Search for the cell housing the specified text and yield its (x, y) center coordinate. 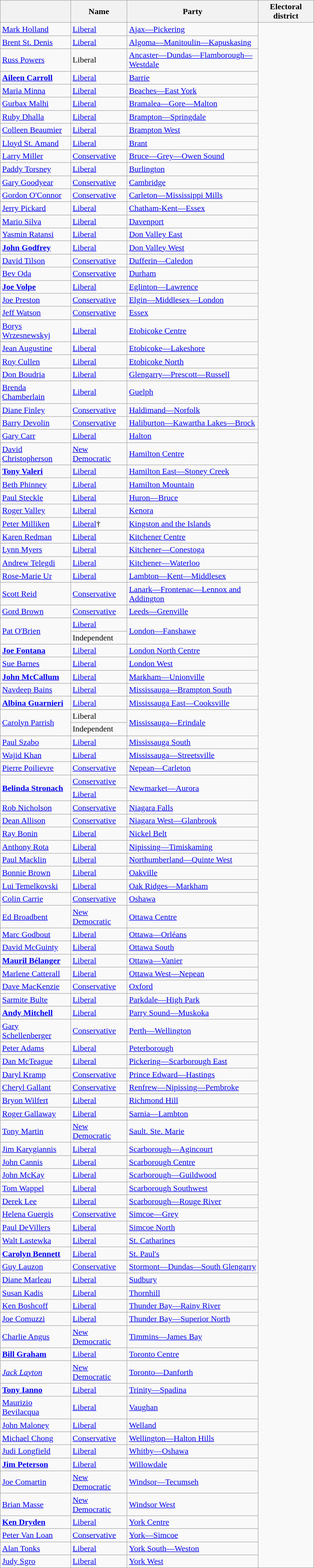
Nickel Belt (192, 833)
Bonnie Brown (36, 873)
Ancaster—Dundas—Flamborough—Westdale (192, 60)
Pierre Poilievre (36, 768)
Whitby—Oshawa (192, 1451)
Don Valley East (192, 235)
Cheryl Gallant (36, 1088)
Joe Fontana (36, 651)
Algoma—Manitoulin—Kapuskasing (192, 42)
Beth Phinney (36, 485)
Parkdale—High Park (192, 1000)
Kitchener Centre (192, 537)
Andy Mitchell (36, 1013)
Diane Marleau (36, 1280)
Tom Wappel (36, 1188)
Yasmin Ratansi (36, 235)
Roy Cullen (36, 361)
Nepean—Carleton (192, 768)
Sarnia—Lambton (192, 1114)
Halton (192, 436)
Brampton—Springdale (192, 117)
John Maloney (36, 1425)
Sarmite Bulte (36, 1000)
Lynn Myers (36, 550)
Leeds—Grenville (192, 611)
Barrie (192, 78)
York—Simcoe (192, 1535)
Trinity—Spadina (192, 1390)
Bev Oda (36, 274)
Andrew Telegdi (36, 563)
Renfrew—Nipissing—Pembroke (192, 1088)
Gordon O'Connor (36, 195)
Sault. Ste. Marie (192, 1131)
Marc Godbout (36, 934)
Hamilton Centre (192, 454)
Oxford (192, 987)
David Christopherson (36, 454)
Welland (192, 1425)
Jack Layton (36, 1372)
Ken Boshcoff (36, 1306)
Bruce—Grey—Owen Sound (192, 156)
Nipissing—Timiskaming (192, 847)
Scarborough Centre (192, 1162)
Parry Sound—Muskoka (192, 1013)
Colleen Beaumier (36, 130)
Ottawa West—Nepean (192, 974)
St. Catharines (192, 1240)
Electoral district (286, 12)
Tony Valeri (36, 471)
York South—Weston (192, 1548)
Liberal† (99, 524)
Walt Lastewka (36, 1240)
Joe Comuzzi (36, 1319)
Hamilton Mountain (192, 485)
Vaughan (192, 1407)
Michael Chong (36, 1438)
Brant (192, 143)
Carleton—Mississippi Mills (192, 195)
Cambridge (192, 182)
Jim Peterson (36, 1464)
York West (192, 1561)
Thornhill (192, 1293)
Rob Nicholson (36, 807)
London West (192, 664)
Jerry Pickard (36, 208)
Simcoe—Grey (192, 1214)
Bill Graham (36, 1354)
Brenda Chamberlain (36, 392)
Name (99, 12)
Dan McTeague (36, 1061)
Paul Szabo (36, 742)
Huron—Bruce (192, 498)
Navdeep Bains (36, 690)
Scarborough Southwest (192, 1188)
Joe Comartin (36, 1482)
Ottawa—Vanier (192, 961)
Carolyn Bennett (36, 1253)
Guelph (192, 392)
Davenport (192, 221)
Ottawa Centre (192, 917)
Beaches—East York (192, 91)
Mississauga East—Cooksville (192, 703)
Haliburton—Kawartha Lakes—Brock (192, 423)
Gord Brown (36, 611)
Paddy Torsney (36, 169)
Toronto—Danforth (192, 1372)
Joe Preston (36, 300)
Jean Augustine (36, 348)
Party (192, 12)
Kitchener—Conestoga (192, 550)
Oak Ridges—Markham (192, 886)
Paul Macklin (36, 860)
Mississauga—Streetsville (192, 755)
Dave MacKenzie (36, 987)
Pickering—Scarborough East (192, 1061)
Sudbury (192, 1280)
Kingston and the Islands (192, 524)
Ottawa South (192, 947)
Toronto Centre (192, 1354)
Perth—Wellington (192, 1030)
Simcoe North (192, 1227)
Niagara Falls (192, 807)
Judi Longfield (36, 1451)
Daryl Kramp (36, 1075)
Thunder Bay—Rainy River (192, 1306)
London—Fanshawe (192, 631)
David McGuinty (36, 947)
Derek Lee (36, 1201)
Peter Milliken (36, 524)
Marlene Catterall (36, 974)
Mississauga—Erindale (192, 723)
Peter Van Loan (36, 1535)
Gurbax Malhi (36, 104)
Brent St. Denis (36, 42)
Brian Masse (36, 1504)
David Tilson (36, 261)
Karen Redman (36, 537)
Tony Martin (36, 1131)
Northumberland—Quinte West (192, 860)
Gary Carr (36, 436)
Ray Bonin (36, 833)
Dufferin—Caledon (192, 261)
Sue Barnes (36, 664)
Maria Minna (36, 91)
Wajid Khan (36, 755)
Maurizio Bevilacqua (36, 1407)
Mark Holland (36, 29)
Scott Reid (36, 593)
Eglinton—Lawrence (192, 287)
Don Valley West (192, 248)
Guy Lauzon (36, 1266)
Chatham-Kent—Essex (192, 208)
Lui Temelkovski (36, 886)
Roger Gallaway (36, 1114)
Brampton West (192, 130)
Kitchener—Waterloo (192, 563)
Wellington—Halton Hills (192, 1438)
Stormont—Dundas—South Glengarry (192, 1266)
Kenora (192, 511)
Richmond Hill (192, 1101)
John Cannis (36, 1162)
John McCallum (36, 677)
Carolyn Parrish (36, 723)
Oakville (192, 873)
Mauril Bélanger (36, 961)
Roger Valley (36, 511)
Ken Dryden (36, 1522)
Gary Schellenberger (36, 1030)
Colin Carrie (36, 899)
Paul DeVillers (36, 1227)
London North Centre (192, 651)
Essex (192, 313)
Alan Tonks (36, 1548)
Mississauga—Brampton South (192, 690)
Thunder Bay—Superior North (192, 1319)
Etobicoke North (192, 361)
Scarborough—Guildwood (192, 1175)
Elgin—Middlesex—London (192, 300)
Windsor—Tecumseh (192, 1482)
Etobicoke—Lakeshore (192, 348)
Scarborough—Agincourt (192, 1149)
Niagara West—Glanbrook (192, 820)
Newmarket—Aurora (192, 788)
Ruby Dhalla (36, 117)
Mario Silva (36, 221)
Oshawa (192, 899)
Diane Finley (36, 410)
Peterborough (192, 1048)
Burlington (192, 169)
Willowdale (192, 1464)
Helena Guergis (36, 1214)
Borys Wrzesnewskyj (36, 330)
Pat O'Brien (36, 631)
Paul Steckle (36, 498)
Belinda Stronach (36, 788)
York Centre (192, 1522)
Jeff Watson (36, 313)
Lloyd St. Amand (36, 143)
Rose-Marie Ur (36, 576)
Joe Volpe (36, 287)
Susan Kadis (36, 1293)
Windsor West (192, 1504)
Haldimand—Norfolk (192, 410)
St. Paul's (192, 1253)
John McKay (36, 1175)
Glengarry—Prescott—Russell (192, 374)
Scarborough—Rouge River (192, 1201)
Ottawa—Orléans (192, 934)
Ed Broadbent (36, 917)
Jim Karygiannis (36, 1149)
Gary Goodyear (36, 182)
Ajax—Pickering (192, 29)
Judy Sgro (36, 1561)
Hamilton East—Stoney Creek (192, 471)
Timmins—James Bay (192, 1337)
Charlie Angus (36, 1337)
Durham (192, 274)
Albina Guarnieri (36, 703)
Lambton—Kent—Middlesex (192, 576)
Anthony Rota (36, 847)
Mississauga South (192, 742)
Markham—Unionville (192, 677)
Tony Ianno (36, 1390)
Bryon Wilfert (36, 1101)
Lanark—Frontenac—Lennox and Addington (192, 593)
Don Boudria (36, 374)
Aileen Carroll (36, 78)
Bramalea—Gore—Malton (192, 104)
Peter Adams (36, 1048)
Larry Miller (36, 156)
John Godfrey (36, 248)
Barry Devolin (36, 423)
Russ Powers (36, 60)
Dean Allison (36, 820)
Etobicoke Centre (192, 330)
Prince Edward—Hastings (192, 1075)
